Locate the cell with the specified text and output its (X, Y) center coordinate. 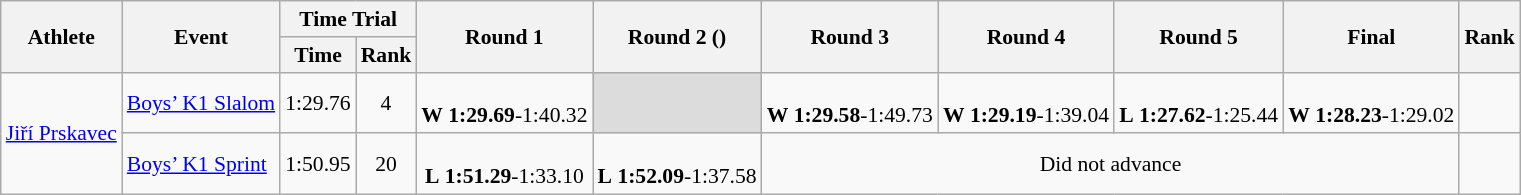
Did not advance (1111, 164)
20 (386, 164)
Athlete (62, 36)
L 1:27.62-1:25.44 (1198, 102)
4 (386, 102)
W 1:29.19-1:39.04 (1026, 102)
1:50.95 (318, 164)
Round 1 (504, 36)
Boys’ K1 Sprint (201, 164)
W 1:29.58-1:49.73 (850, 102)
Final (1371, 36)
Round 4 (1026, 36)
Jiří Prskavec (62, 133)
Round 2 () (676, 36)
L 1:52.09-1:37.58 (676, 164)
Boys’ K1 Slalom (201, 102)
W 1:29.69-1:40.32 (504, 102)
1:29.76 (318, 102)
W 1:28.23-1:29.02 (1371, 102)
Round 5 (1198, 36)
Round 3 (850, 36)
Time (318, 55)
L 1:51.29-1:33.10 (504, 164)
Event (201, 36)
Time Trial (348, 19)
